Scan for the cell matching the given text and deliver its [x, y] coordinate at center. 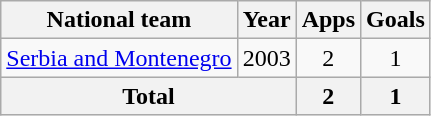
Year [266, 20]
Apps [328, 20]
Serbia and Montenegro [119, 58]
Goals [396, 20]
2003 [266, 58]
National team [119, 20]
Total [148, 96]
